Scan for the cell matching the given text and deliver its (x, y) coordinate at center. 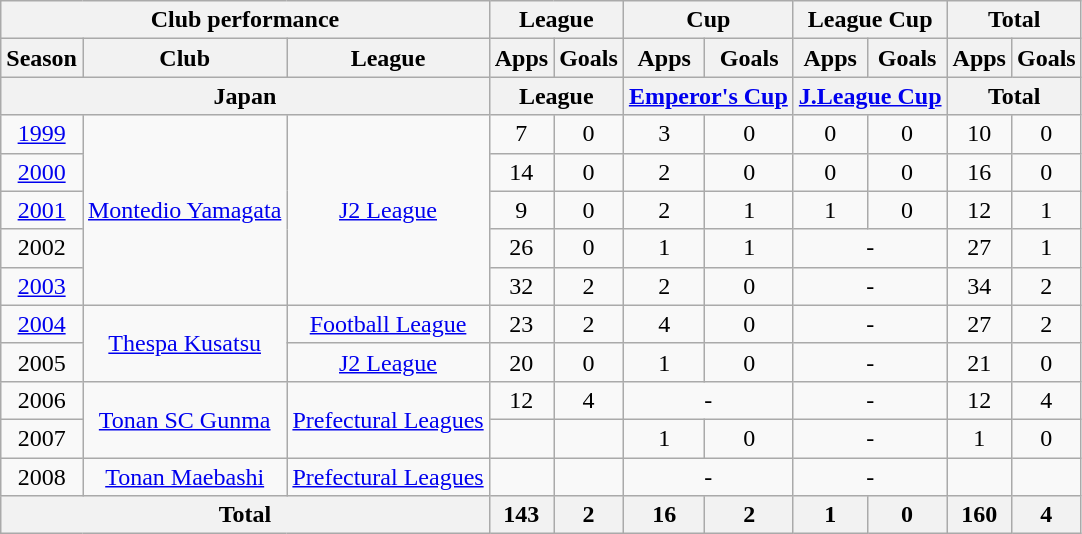
7 (521, 134)
Emperor's Cup (708, 96)
2002 (42, 248)
2000 (42, 172)
34 (979, 286)
143 (521, 515)
21 (979, 362)
10 (979, 134)
Season (42, 58)
League Cup (870, 20)
2008 (42, 477)
160 (979, 515)
2005 (42, 362)
Club performance (245, 20)
1999 (42, 134)
Cup (708, 20)
2007 (42, 438)
26 (521, 248)
14 (521, 172)
2003 (42, 286)
Club (184, 58)
2006 (42, 400)
9 (521, 210)
2001 (42, 210)
J.League Cup (870, 96)
2004 (42, 324)
20 (521, 362)
Football League (388, 324)
3 (664, 134)
23 (521, 324)
Tonan Maebashi (184, 477)
Tonan SC Gunma (184, 419)
Montedio Yamagata (184, 210)
Japan (245, 96)
Thespa Kusatsu (184, 343)
32 (521, 286)
